Return (X, Y) of the center of cell containing provided text 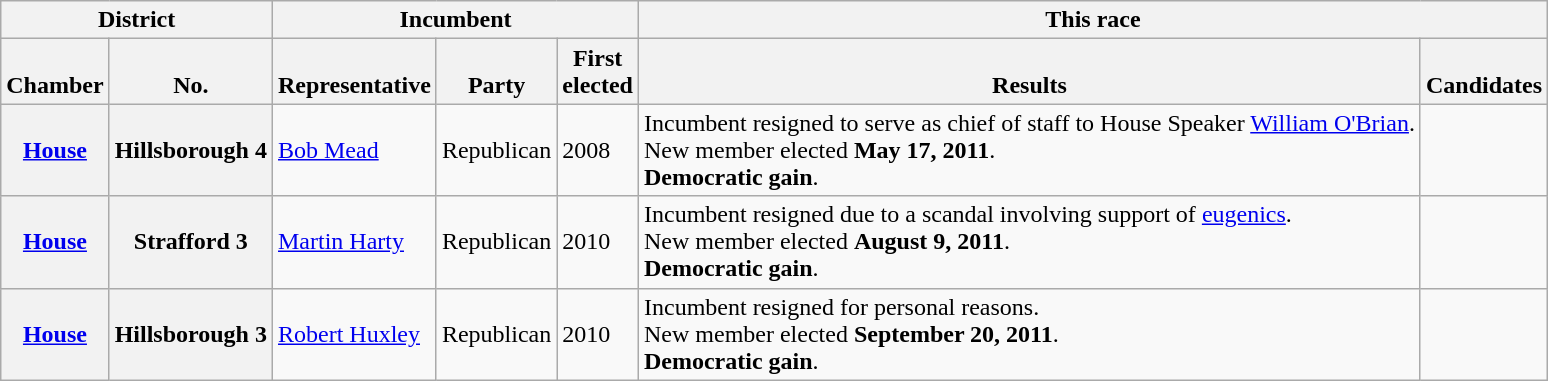
Candidates (1484, 72)
Robert Huxley (354, 334)
Representative (354, 72)
Hillsborough 4 (190, 150)
Strafford 3 (190, 242)
District (137, 20)
2008 (598, 150)
Chamber (55, 72)
Incumbent resigned due to a scandal involving support of eugenics.New member elected August 9, 2011.Democratic gain. (1029, 242)
Party (496, 72)
Firstelected (598, 72)
This race (1092, 20)
Incumbent resigned to serve as chief of staff to House Speaker William O'Brian.New member elected May 17, 2011.Democratic gain. (1029, 150)
Hillsborough 3 (190, 334)
Bob Mead (354, 150)
Incumbent resigned for personal reasons.New member elected September 20, 2011.Democratic gain. (1029, 334)
Incumbent (455, 20)
No. (190, 72)
Results (1029, 72)
Martin Harty (354, 242)
